Return (x, y) of the center of cell containing provided text 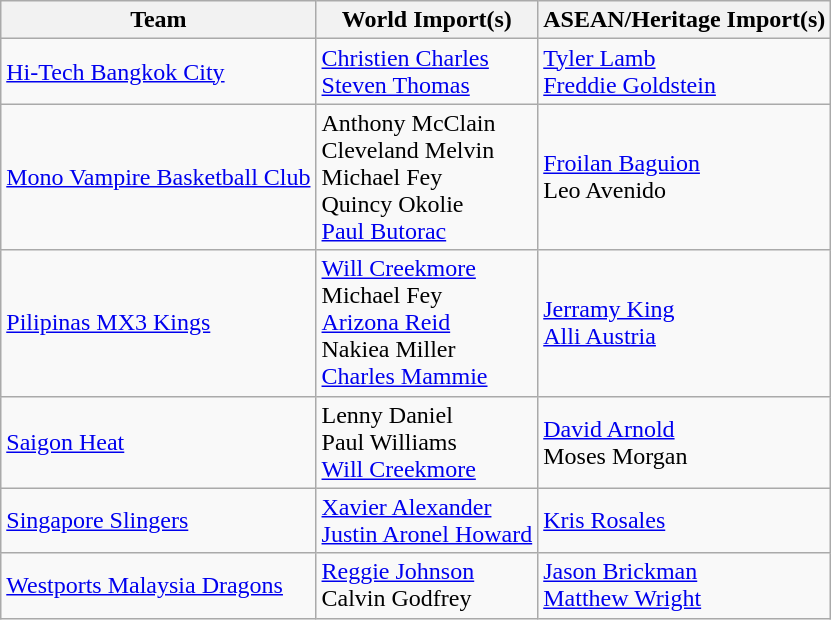
Singapore Slingers (158, 520)
Pilipinas MX3 Kings (158, 323)
Saigon Heat (158, 442)
Mono Vampire Basketball Club (158, 177)
Christien Charles Steven Thomas (427, 72)
Xavier Alexander Justin Aronel Howard (427, 520)
Froilan Baguion Leo Avenido (684, 177)
World Import(s) (427, 20)
Jerramy King Alli Austria (684, 323)
Anthony McClain Cleveland Melvin Michael Fey Quincy Okolie Paul Butorac (427, 177)
Jason Brickman Matthew Wright (684, 586)
Reggie Johnson Calvin Godfrey (427, 586)
David Arnold Moses Morgan (684, 442)
Hi-Tech Bangkok City (158, 72)
ASEAN/Heritage Import(s) (684, 20)
Kris Rosales (684, 520)
Team (158, 20)
Lenny Daniel Paul Williams Will Creekmore (427, 442)
Westports Malaysia Dragons (158, 586)
Tyler Lamb Freddie Goldstein (684, 72)
Will Creekmore Michael Fey Arizona Reid Nakiea Miller Charles Mammie (427, 323)
